For the text-containing cell, return its midpoint in [x, y] coordinate format. 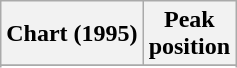
Chart (1995) [72, 34]
Peakposition [189, 34]
